Extract the [X, Y] coordinate from the center of the cell holding the provided text.  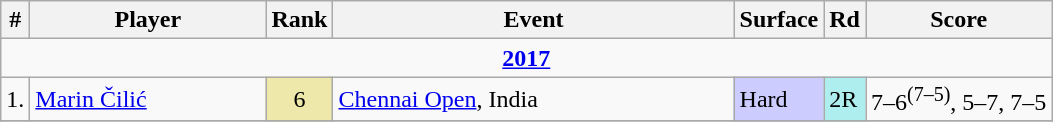
Rank [300, 20]
# [16, 20]
1. [16, 100]
Player [148, 20]
7–6(7–5), 5–7, 7–5 [959, 100]
Event [534, 20]
Rd [845, 20]
Hard [779, 100]
Surface [779, 20]
Score [959, 20]
Marin Čilić [148, 100]
2R [845, 100]
Chennai Open, India [534, 100]
6 [300, 100]
2017 [526, 58]
